Pinpoint the cell where the given text exists, returning its (X, Y) midpoint coordinate. 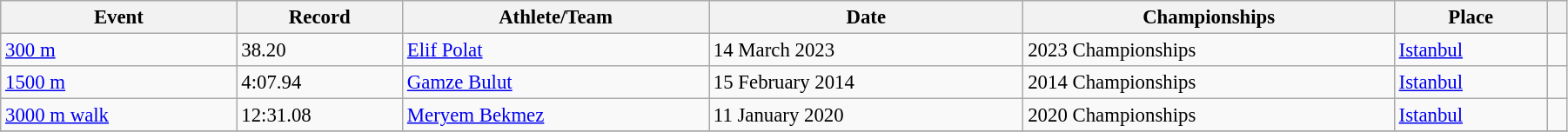
Meryem Bekmez (556, 115)
4:07.94 (319, 82)
11 January 2020 (867, 115)
2014 Championships (1209, 82)
Championships (1209, 17)
300 m (118, 50)
2020 Championships (1209, 115)
Event (118, 17)
Date (867, 17)
14 March 2023 (867, 50)
2023 Championships (1209, 50)
1500 m (118, 82)
Gamze Bulut (556, 82)
38.20 (319, 50)
Elif Polat (556, 50)
12:31.08 (319, 115)
Place (1471, 17)
Record (319, 17)
15 February 2014 (867, 82)
3000 m walk (118, 115)
Athlete/Team (556, 17)
